Detect which cell encompasses the target text, then output its [x, y] center coordinate. 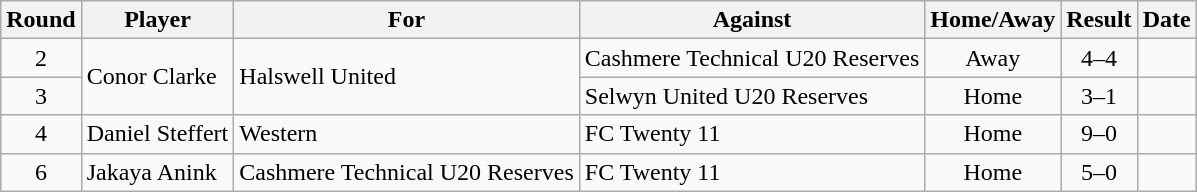
Halswell United [406, 77]
Against [752, 20]
Western [406, 134]
Away [993, 58]
For [406, 20]
Selwyn United U20 Reserves [752, 96]
Jakaya Anink [158, 172]
6 [41, 172]
2 [41, 58]
4 [41, 134]
Conor Clarke [158, 77]
Result [1099, 20]
3 [41, 96]
5–0 [1099, 172]
Home/Away [993, 20]
Player [158, 20]
9–0 [1099, 134]
3–1 [1099, 96]
4–4 [1099, 58]
Daniel Steffert [158, 134]
Round [41, 20]
Date [1166, 20]
